Return [x, y] of the center of cell containing provided text 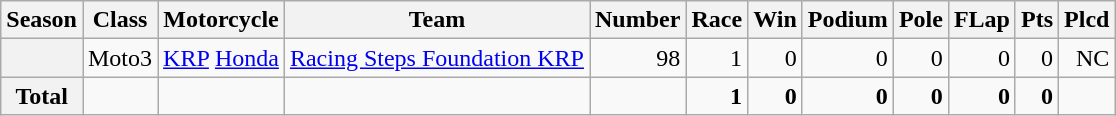
Team [436, 20]
Podium [848, 20]
Pts [1036, 20]
Race [717, 20]
Class [120, 20]
Motorcycle [222, 20]
Total [42, 96]
Season [42, 20]
Pole [920, 20]
Racing Steps Foundation KRP [436, 58]
Win [776, 20]
Number [638, 20]
Moto3 [120, 58]
98 [638, 58]
Plcd [1087, 20]
KRP Honda [222, 58]
NC [1087, 58]
FLap [982, 20]
